Determine the [X, Y] coordinate at the center of the cell enclosing the given text.  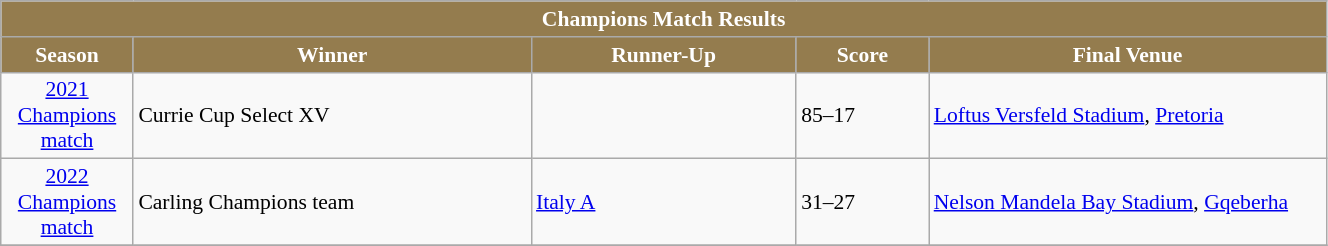
31–27 [862, 202]
2021 Champions match [68, 116]
Score [862, 55]
Runner-Up [664, 55]
Nelson Mandela Bay Stadium, Gqeberha [1128, 202]
Winner [332, 55]
Italy A [664, 202]
85–17 [862, 116]
2022 Champions match [68, 202]
Season [68, 55]
Champions Match Results [664, 19]
Currie Cup Select XV [332, 116]
Final Venue [1128, 55]
Carling Champions team [332, 202]
Loftus Versfeld Stadium, Pretoria [1128, 116]
